Identify which cell holds the provided text, then report its (X, Y) central coordinate. 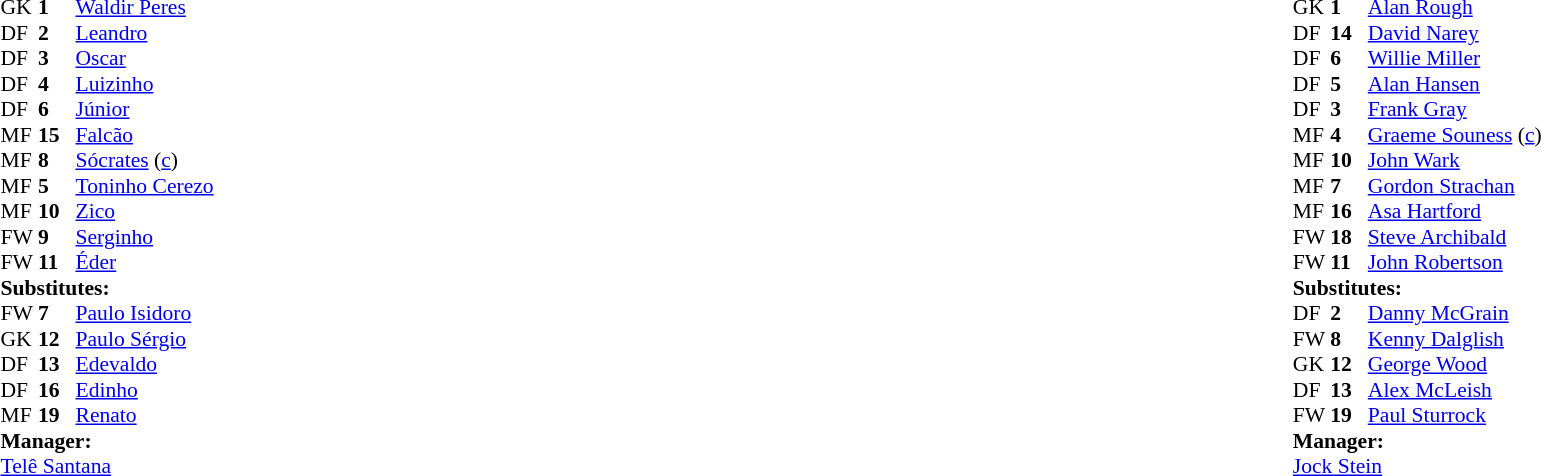
Luizinho (145, 84)
Paulo Isidoro (145, 313)
Júnior (145, 109)
Substitutes: (106, 288)
Paulo Sérgio (145, 339)
15 (57, 135)
Edinho (145, 390)
Manager: (106, 441)
Leandro (145, 33)
Serginho (145, 237)
14 (1349, 33)
Toninho Cerezo (145, 186)
Oscar (145, 59)
Falcão (145, 135)
Renato (145, 415)
Sócrates (c) (145, 161)
Edevaldo (145, 365)
Éder (145, 263)
18 (1349, 237)
9 (57, 237)
Zico (145, 211)
